Provide the [x, y] coordinate of the cell's center where the given text is located.  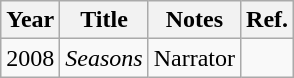
Ref. [268, 20]
Year [30, 20]
2008 [30, 58]
Title [104, 20]
Seasons [104, 58]
Notes [194, 20]
Narrator [194, 58]
